Determine the (x, y) coordinate at the center of the cell enclosing the given text.  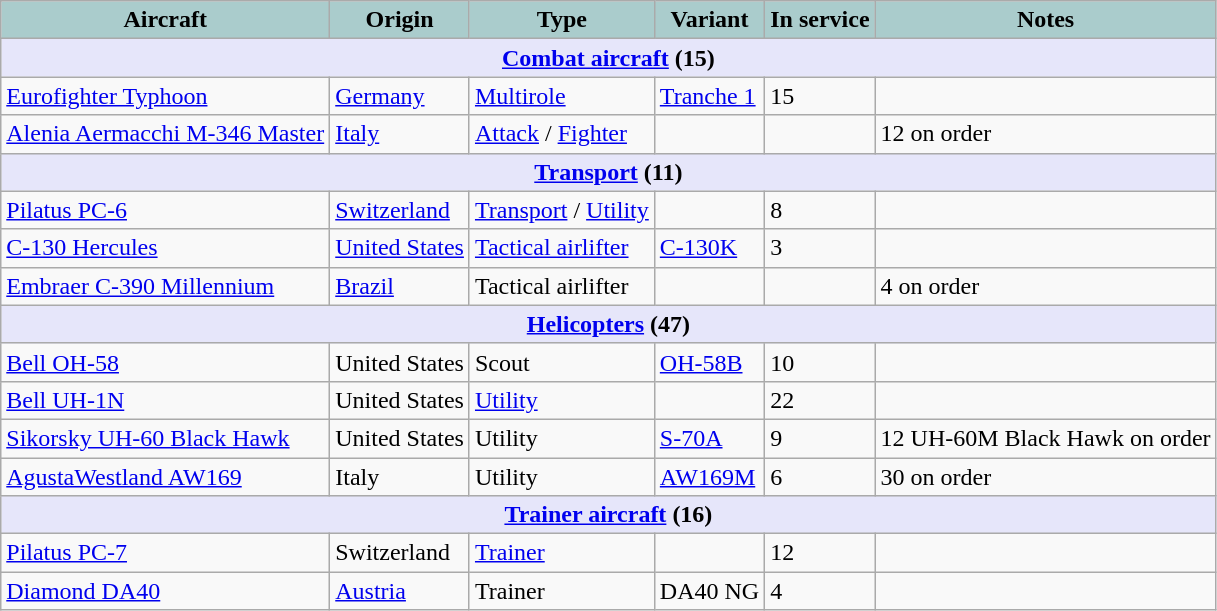
C-130 Hercules (166, 248)
12 UH-60M Black Hawk on order (1046, 438)
10 (820, 362)
12 (820, 553)
15 (820, 96)
9 (820, 438)
12 on order (1046, 134)
Diamond DA40 (166, 591)
Transport (11) (608, 172)
Notes (1046, 20)
Transport / Utility (562, 210)
Scout (562, 362)
Helicopters (47) (608, 324)
Tranche 1 (709, 96)
Sikorsky UH-60 Black Hawk (166, 438)
Attack / Fighter (562, 134)
Embraer C-390 Millennium (166, 286)
Bell OH-58 (166, 362)
C-130K (709, 248)
4 (820, 591)
In service (820, 20)
Variant (709, 20)
Aircraft (166, 20)
Germany (400, 96)
22 (820, 400)
Origin (400, 20)
S-70A (709, 438)
Trainer aircraft (16) (608, 515)
30 on order (1046, 477)
8 (820, 210)
Brazil (400, 286)
4 on order (1046, 286)
AW169M (709, 477)
Eurofighter Typhoon (166, 96)
Alenia Aermacchi M-346 Master (166, 134)
Combat aircraft (15) (608, 58)
3 (820, 248)
Pilatus PC-6 (166, 210)
DA40 NG (709, 591)
Multirole (562, 96)
AgustaWestland AW169 (166, 477)
OH-58B (709, 362)
Type (562, 20)
Pilatus PC-7 (166, 553)
Bell UH-1N (166, 400)
Austria (400, 591)
6 (820, 477)
